Find where the given text appears and provide that cell's center as (x, y) coordinate. 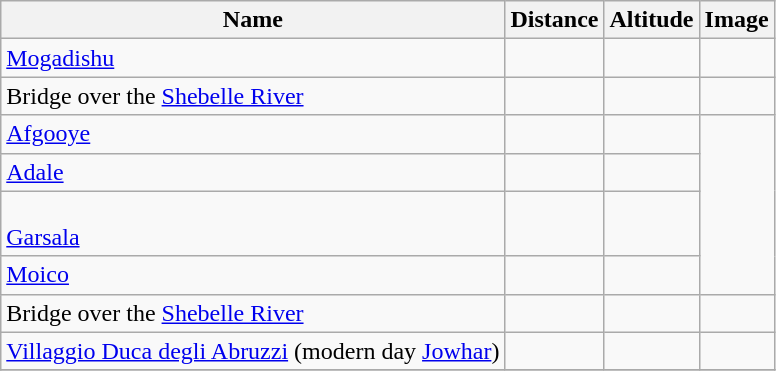
Altitude (652, 20)
Mogadishu (253, 58)
Afgooye (253, 134)
Name (253, 20)
Garsala (253, 224)
Distance (554, 20)
Adale (253, 172)
Moico (253, 275)
Image (736, 20)
Villaggio Duca degli Abruzzi (modern day Jowhar) (253, 351)
